Locate the cell with the specified text and output its [x, y] center coordinate. 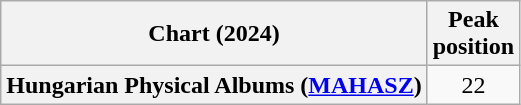
22 [473, 85]
Chart (2024) [214, 34]
Peakposition [473, 34]
Hungarian Physical Albums (MAHASZ) [214, 85]
